Locate the cell with the specified text and output its [X, Y] center coordinate. 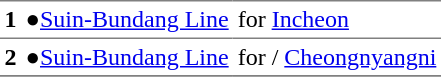
for / Cheongnyangni [337, 57]
2 [10, 57]
for Incheon [337, 20]
1 [10, 20]
